Capture the cell that displays the provided text and extract its (X, Y) central coordinate. 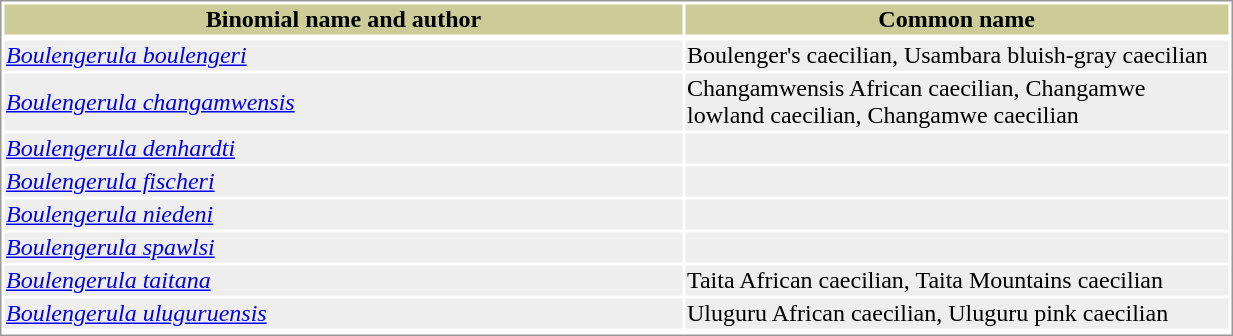
Taita African caecilian, Taita Mountains caecilian (956, 281)
Boulengerula changamwensis (343, 102)
Boulengerula niedeni (343, 215)
Uluguru African caecilian, Uluguru pink caecilian (956, 313)
Boulenger's caecilian, Usambara bluish-gray caecilian (956, 55)
Binomial name and author (343, 19)
Boulengerula fischeri (343, 181)
Changamwensis African caecilian, Changamwe lowland caecilian, Changamwe caecilian (956, 102)
Boulengerula uluguruensis (343, 313)
Common name (956, 19)
Boulengerula denhardti (343, 149)
Boulengerula taitana (343, 281)
Boulengerula spawlsi (343, 247)
Boulengerula boulengeri (343, 55)
